Pinpoint the cell where the given text exists, returning its (X, Y) midpoint coordinate. 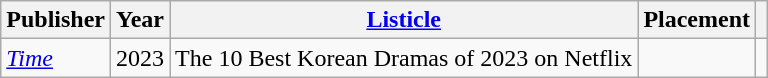
Publisher (56, 20)
Listicle (404, 20)
The 10 Best Korean Dramas of 2023 on Netflix (404, 58)
Time (56, 58)
2023 (140, 58)
Year (140, 20)
Placement (697, 20)
